Find where the given text appears and provide that cell's center as [X, Y] coordinate. 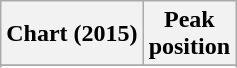
Chart (2015) [72, 34]
Peakposition [189, 34]
